Find where the given text appears and provide that cell's center as (x, y) coordinate. 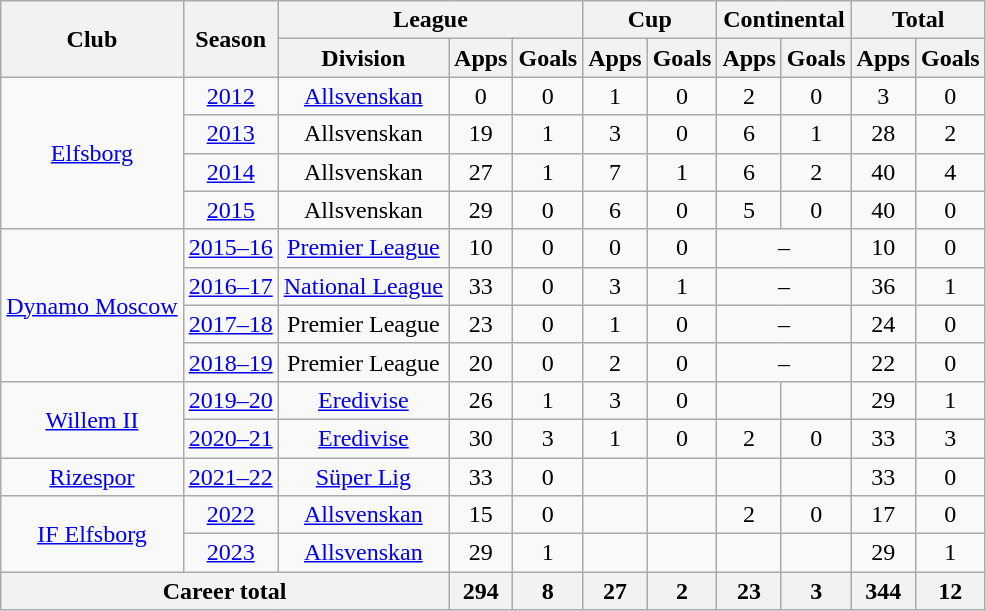
26 (481, 400)
2012 (230, 96)
15 (481, 515)
National League (363, 286)
2020–21 (230, 438)
2015–16 (230, 248)
36 (883, 286)
30 (481, 438)
294 (481, 591)
8 (548, 591)
22 (883, 362)
Rizespor (92, 477)
2021–22 (230, 477)
Club (92, 39)
Division (363, 58)
4 (950, 172)
7 (615, 172)
2018–19 (230, 362)
Continental (784, 20)
Total (918, 20)
Süper Lig (363, 477)
Career total (225, 591)
28 (883, 134)
2023 (230, 553)
17 (883, 515)
20 (481, 362)
Elfsborg (92, 153)
2013 (230, 134)
IF Elfsborg (92, 534)
2015 (230, 210)
Cup (650, 20)
Season (230, 39)
24 (883, 324)
Dynamo Moscow (92, 305)
2017–18 (230, 324)
2019–20 (230, 400)
2016–17 (230, 286)
Willem II (92, 419)
League (430, 20)
19 (481, 134)
2014 (230, 172)
12 (950, 591)
5 (749, 210)
344 (883, 591)
2022 (230, 515)
